Provide the (X, Y) coordinate of the cell's center where the given text is located.  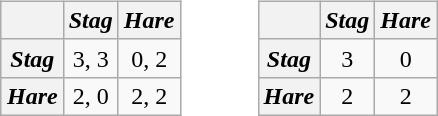
2, 0 (90, 96)
3, 3 (90, 58)
0 (406, 58)
2, 2 (149, 96)
3 (348, 58)
0, 2 (149, 58)
